For the text-containing cell, return its midpoint in (x, y) coordinate format. 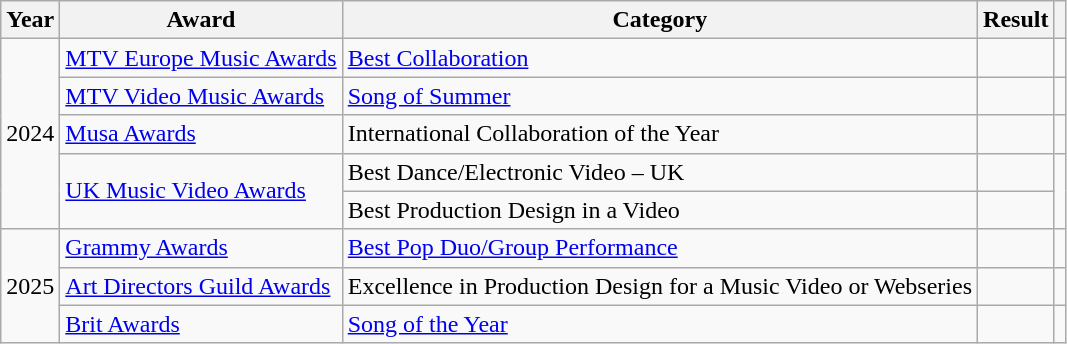
Award (201, 20)
MTV Video Music Awards (201, 96)
2025 (30, 286)
Excellence in Production Design for a Music Video or Webseries (660, 286)
Best Dance/Electronic Video – UK (660, 172)
Grammy Awards (201, 248)
Best Pop Duo/Group Performance (660, 248)
Result (1016, 20)
2024 (30, 134)
Song of Summer (660, 96)
MTV Europe Music Awards (201, 58)
Year (30, 20)
Brit Awards (201, 324)
Song of the Year (660, 324)
Best Collaboration (660, 58)
International Collaboration of the Year (660, 134)
UK Music Video Awards (201, 191)
Best Production Design in a Video (660, 210)
Category (660, 20)
Art Directors Guild Awards (201, 286)
Musa Awards (201, 134)
